Search for the cell housing the specified text and yield its (X, Y) center coordinate. 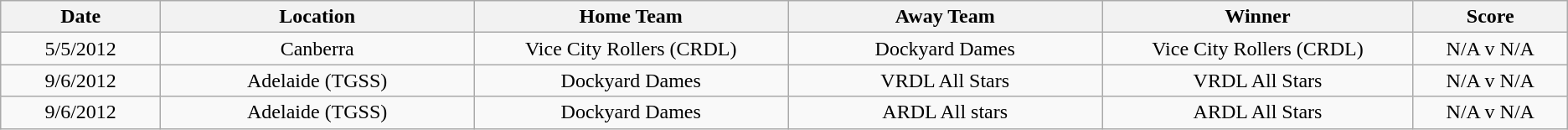
Winner (1258, 17)
Home Team (632, 17)
ARDL All stars (945, 112)
ARDL All Stars (1258, 112)
Date (80, 17)
Location (317, 17)
Away Team (945, 17)
Score (1490, 17)
5/5/2012 (80, 49)
Canberra (317, 49)
